Provide the [X, Y] coordinate of the cell's center where the given text is located.  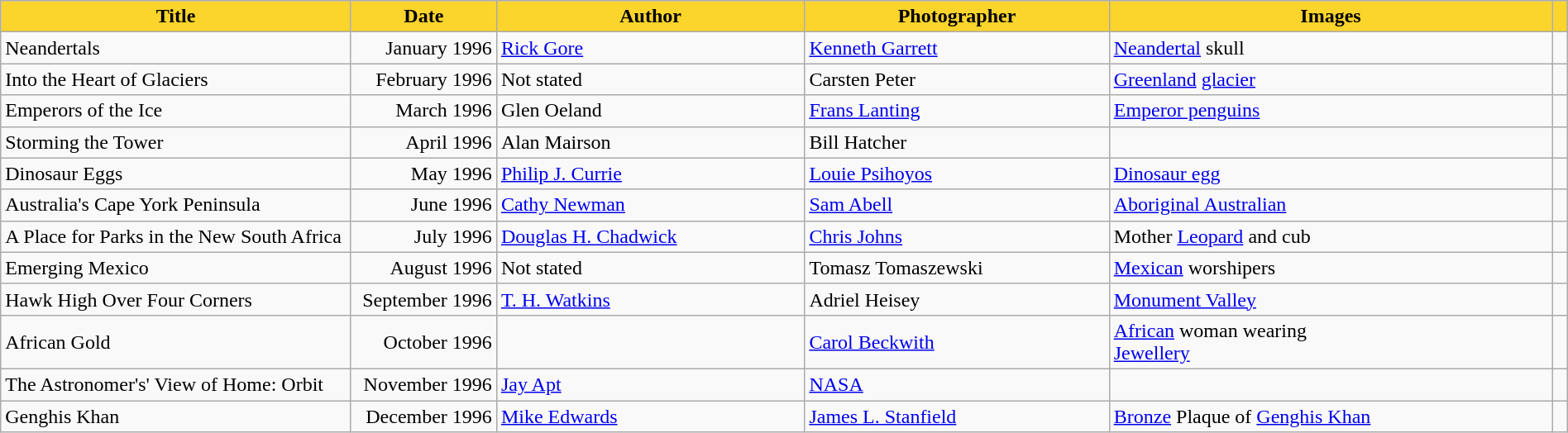
Carsten Peter [957, 79]
Bill Hatcher [957, 142]
Greenland glacier [1331, 79]
A Place for Parks in the New South Africa [176, 236]
Carol Beckwith [957, 342]
Mike Edwards [650, 416]
Australia's Cape York Peninsula [176, 205]
Emperor penguins [1331, 111]
Frans Lanting [957, 111]
Cathy Newman [650, 205]
Douglas H. Chadwick [650, 236]
Aboriginal Australian [1331, 205]
Hawk High Over Four Corners [176, 299]
James L. Stanfield [957, 416]
Glen Oeland [650, 111]
August 1996 [423, 268]
Date [423, 17]
February 1996 [423, 79]
June 1996 [423, 205]
Bronze Plaque of Genghis Khan [1331, 416]
NASA [957, 384]
Dinosaur Eggs [176, 174]
December 1996 [423, 416]
Storming the Tower [176, 142]
African woman wearing Jewellery [1331, 342]
African Gold [176, 342]
November 1996 [423, 384]
Genghis Khan [176, 416]
Neandertal skull [1331, 48]
The Astronomer's' View of Home: Orbit [176, 384]
Philip J. Currie [650, 174]
Neandertals [176, 48]
January 1996 [423, 48]
Author [650, 17]
Dinosaur egg [1331, 174]
October 1996 [423, 342]
Mother Leopard and cub [1331, 236]
Kenneth Garrett [957, 48]
T. H. Watkins [650, 299]
Title [176, 17]
Emerging Mexico [176, 268]
Louie Psihoyos [957, 174]
Adriel Heisey [957, 299]
April 1996 [423, 142]
Rick Gore [650, 48]
September 1996 [423, 299]
Emperors of the Ice [176, 111]
March 1996 [423, 111]
Into the Heart of Glaciers [176, 79]
Photographer [957, 17]
Chris Johns [957, 236]
Jay Apt [650, 384]
Mexican worshipers [1331, 268]
May 1996 [423, 174]
Images [1331, 17]
Alan Mairson [650, 142]
Tomasz Tomaszewski [957, 268]
Monument Valley [1331, 299]
Sam Abell [957, 205]
July 1996 [423, 236]
